Scan for the cell matching the given text and deliver its [X, Y] coordinate at center. 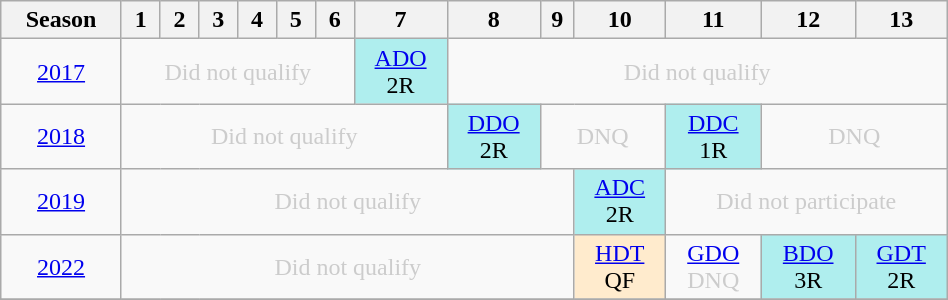
5 [296, 20]
2 [180, 20]
11 [713, 20]
ADO2R [400, 72]
Season [62, 20]
DDC1R [713, 136]
4 [258, 20]
GDODNQ [713, 266]
3 [218, 20]
12 [808, 20]
HDTQF [620, 266]
8 [494, 20]
6 [334, 20]
13 [901, 20]
10 [620, 20]
1 [140, 20]
Did not participate [806, 202]
2017 [62, 72]
9 [557, 20]
2019 [62, 202]
2018 [62, 136]
ADC2R [620, 202]
GDT2R [901, 266]
2022 [62, 266]
BDO3R [808, 266]
DDO2R [494, 136]
7 [400, 20]
